Identify which cell holds the provided text, then report its (x, y) central coordinate. 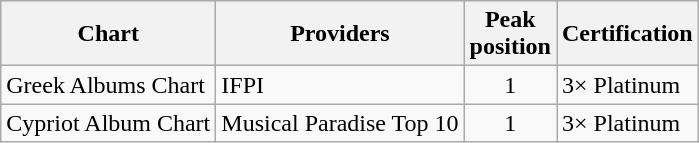
IFPI (340, 85)
Musical Paradise Top 10 (340, 123)
Certification (627, 34)
Providers (340, 34)
Greek Albums Chart (108, 85)
Peakposition (510, 34)
Cypriot Album Chart (108, 123)
Chart (108, 34)
